Find where the given text appears and provide that cell's center as (x, y) coordinate. 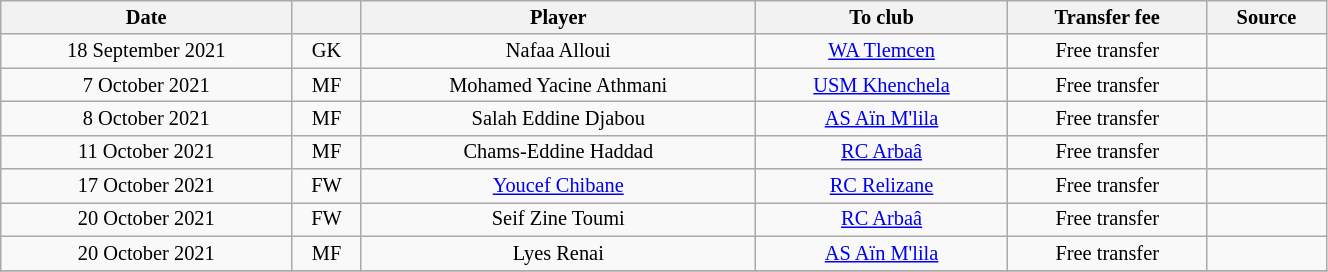
WA Tlemcen (882, 51)
Nafaa Alloui (558, 51)
18 September 2021 (146, 51)
8 October 2021 (146, 118)
Salah Eddine Djabou (558, 118)
To club (882, 17)
Youcef Chibane (558, 186)
Source (1266, 17)
Seif Zine Toumi (558, 219)
Mohamed Yacine Athmani (558, 85)
Player (558, 17)
GK (327, 51)
USM Khenchela (882, 85)
Date (146, 17)
RC Relizane (882, 186)
Transfer fee (1108, 17)
11 October 2021 (146, 152)
17 October 2021 (146, 186)
Chams-Eddine Haddad (558, 152)
Lyes Renai (558, 253)
7 October 2021 (146, 85)
